Identify which cell holds the provided text, then report its (x, y) central coordinate. 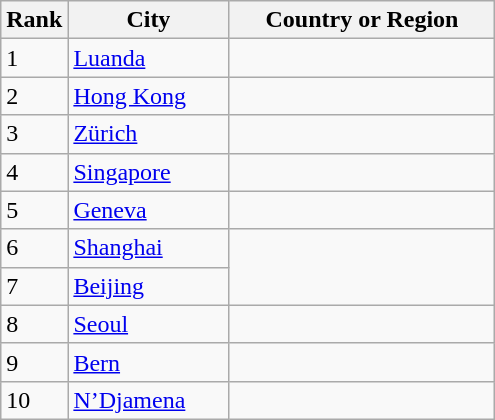
N’Djamena (148, 400)
Zürich (148, 134)
7 (34, 286)
Luanda (148, 58)
1 (34, 58)
9 (34, 362)
3 (34, 134)
6 (34, 248)
Beijing (148, 286)
Rank (34, 20)
Hong Kong (148, 96)
2 (34, 96)
10 (34, 400)
Bern (148, 362)
Country or Region (362, 20)
Seoul (148, 324)
City (148, 20)
Singapore (148, 172)
5 (34, 210)
8 (34, 324)
4 (34, 172)
Shanghai (148, 248)
Geneva (148, 210)
